Output the (x, y) coordinate of the center of the cell containing the given text.  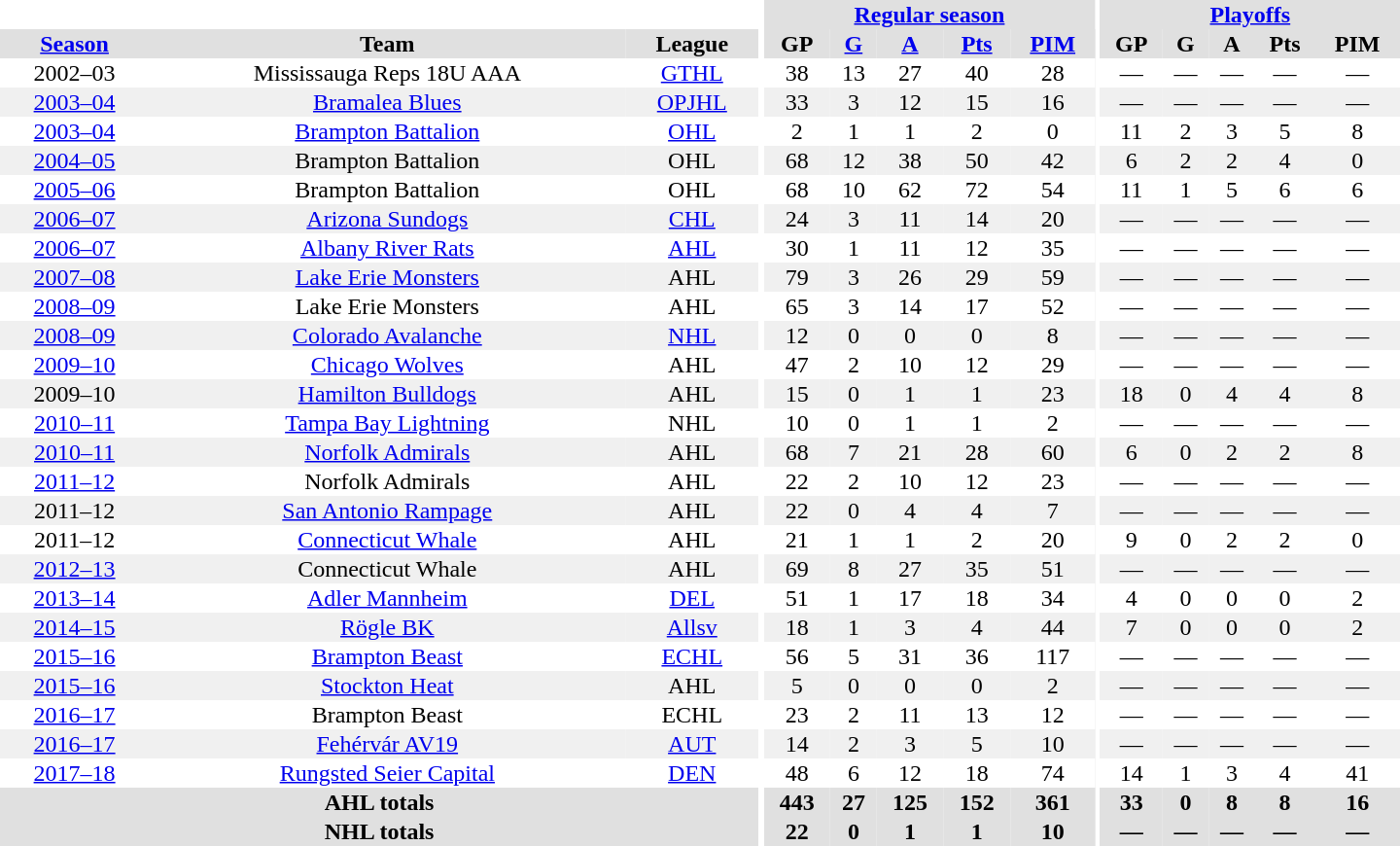
Team (387, 44)
2014–15 (74, 627)
Fehérvár AV19 (387, 744)
69 (797, 569)
59 (1052, 277)
26 (910, 277)
2004–05 (74, 160)
Rungsted Seier Capital (387, 773)
52 (1052, 306)
74 (1052, 773)
2002–03 (74, 73)
47 (797, 365)
Rögle BK (387, 627)
Tampa Bay Lightning (387, 423)
152 (976, 802)
AUT (692, 744)
Mississauga Reps 18U AAA (387, 73)
Allsv (692, 627)
72 (976, 190)
CHL (692, 219)
2012–13 (74, 569)
443 (797, 802)
Hamilton Bulldogs (387, 394)
117 (1052, 656)
Season (74, 44)
Chicago Wolves (387, 365)
60 (1052, 452)
Arizona Sundogs (387, 219)
24 (797, 219)
40 (976, 73)
AHL totals (379, 802)
League (692, 44)
30 (797, 248)
DEL (692, 598)
Albany River Rats (387, 248)
44 (1052, 627)
62 (910, 190)
2007–08 (74, 277)
Playoffs (1250, 15)
Bramalea Blues (387, 102)
41 (1357, 773)
Adler Mannheim (387, 598)
36 (976, 656)
2005–06 (74, 190)
2017–18 (74, 773)
54 (1052, 190)
2013–14 (74, 598)
65 (797, 306)
48 (797, 773)
125 (910, 802)
9 (1132, 540)
31 (910, 656)
Regular season (929, 15)
56 (797, 656)
50 (976, 160)
79 (797, 277)
OPJHL (692, 102)
Colorado Avalanche (387, 335)
NHL totals (379, 831)
San Antonio Rampage (387, 511)
42 (1052, 160)
GTHL (692, 73)
Stockton Heat (387, 686)
361 (1052, 802)
DEN (692, 773)
34 (1052, 598)
